Detect which cell encompasses the target text, then output its [x, y] center coordinate. 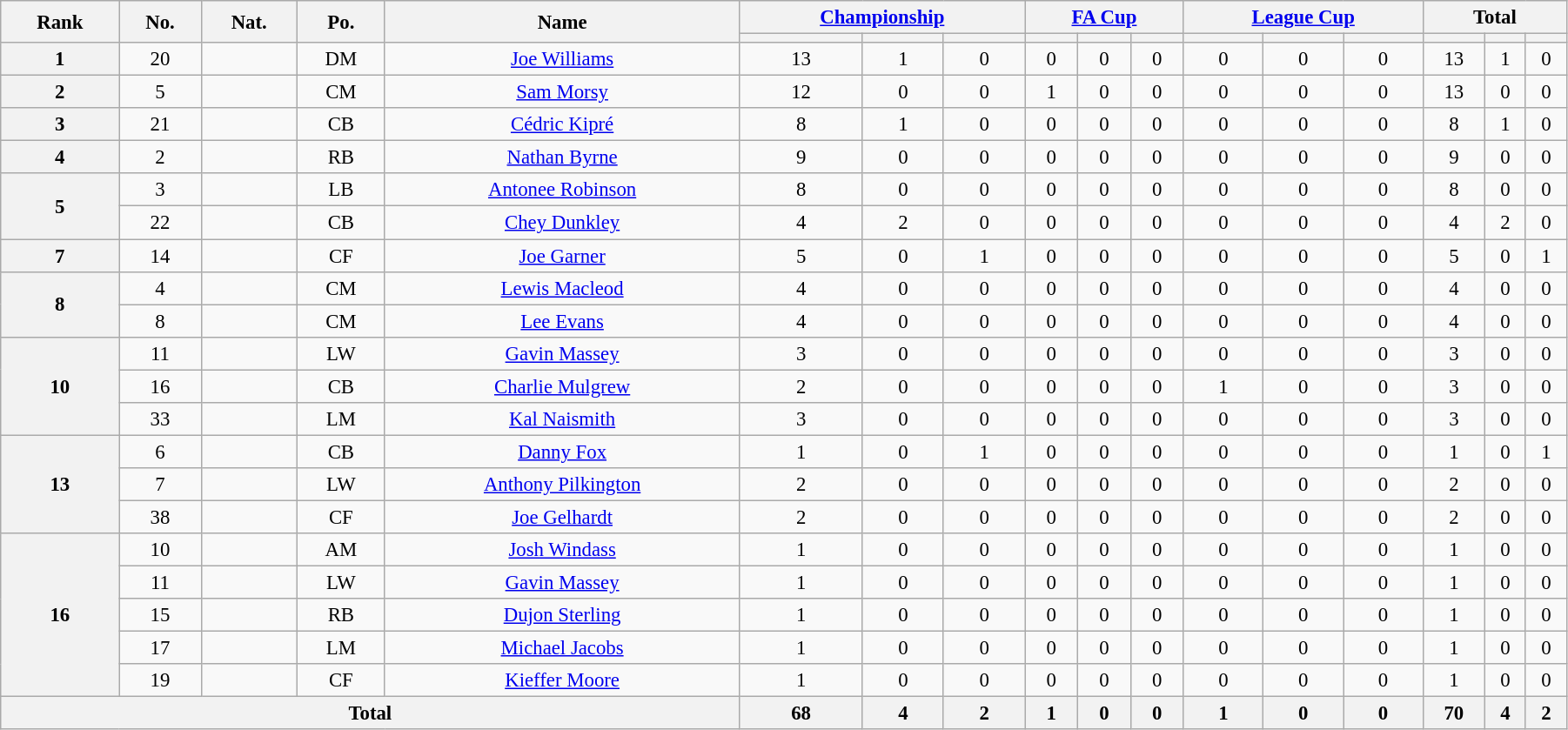
Joe Gelhardt [562, 517]
6 [160, 452]
20 [160, 59]
Kal Naismith [562, 419]
Sam Morsy [562, 92]
Anthony Pilkington [562, 485]
Antonee Robinson [562, 191]
15 [160, 615]
Michael Jacobs [562, 648]
AM [341, 550]
68 [801, 713]
DM [341, 59]
Po. [341, 22]
Lewis Macleod [562, 288]
Charlie Mulgrew [562, 386]
No. [160, 22]
Josh Windass [562, 550]
14 [160, 256]
70 [1453, 713]
Kieffer Moore [562, 680]
17 [160, 648]
Chey Dunkley [562, 223]
Lee Evans [562, 321]
12 [801, 92]
38 [160, 517]
LB [341, 191]
Championship [882, 17]
Name [562, 22]
Cédric Kipré [562, 124]
19 [160, 680]
Joe Williams [562, 59]
21 [160, 124]
Nat. [249, 22]
FA Cup [1104, 17]
Nathan Byrne [562, 157]
Rank [60, 22]
33 [160, 419]
22 [160, 223]
League Cup [1303, 17]
Dujon Sterling [562, 615]
Joe Garner [562, 256]
Danny Fox [562, 452]
